Detect which cell encompasses the target text, then output its (x, y) center coordinate. 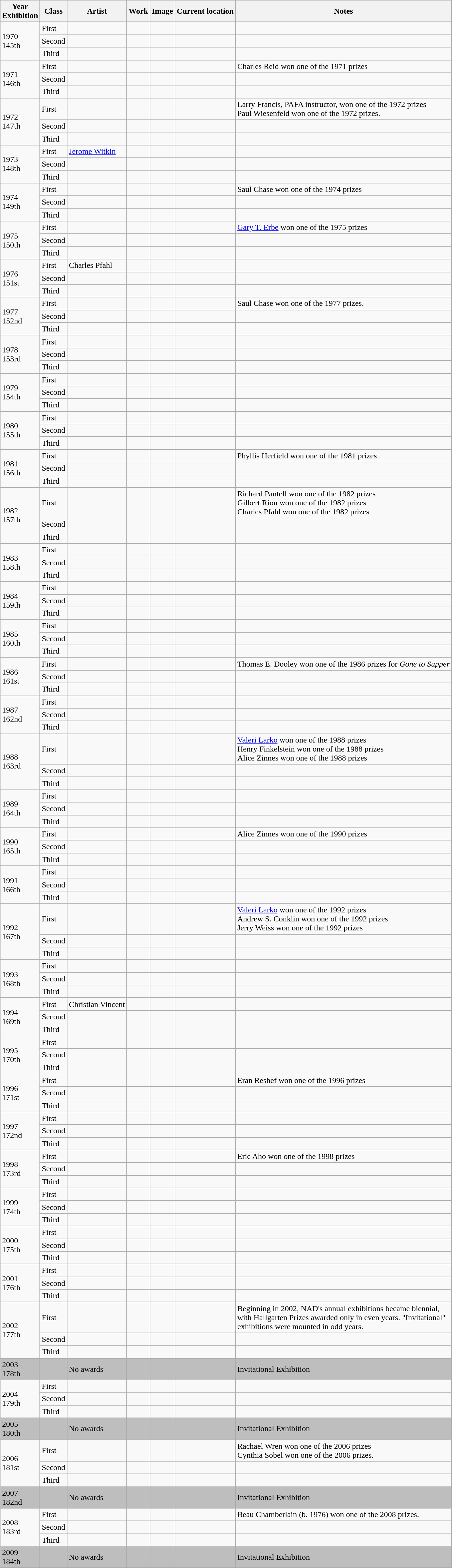
1981156th (20, 468)
Eran Reshef won one of the 1996 prizes (343, 1080)
1998173rd (20, 1169)
1985160th (20, 639)
2002177th (20, 1330)
1977152nd (20, 316)
Charles Reid won one of the 1971 prizes (343, 66)
Work (138, 11)
1973148th (20, 164)
Thomas E. Dooley won one of the 1986 prizes for Gone to Supper (343, 664)
1984159th (20, 600)
1980155th (20, 430)
Phyllis Herfield won one of the 1981 prizes (343, 456)
1995170th (20, 1055)
1986161st (20, 677)
1982157th (20, 515)
Current location (205, 11)
1987162nd (20, 715)
2000175th (20, 1245)
2009184th (20, 1557)
Beau Chamberlain (b. 1976) won one of the 2008 prizes. (343, 1515)
1989164th (20, 808)
Alice Zinnes won one of the 1990 prizes (343, 834)
1990165th (20, 847)
Valeri Larko won one of the 1992 prizesAndrew S. Conklin won one of the 1992 prizesJerry Weiss won one of the 1992 prizes (343, 919)
1994169th (20, 1017)
2008183rd (20, 1527)
2001176th (20, 1283)
1979154th (20, 392)
2006181st (20, 1463)
1974149th (20, 202)
2003178th (20, 1369)
Artist (97, 11)
Charles Pfahl (97, 265)
2007182nd (20, 1497)
Eric Aho won one of the 1998 prizes (343, 1156)
1991166th (20, 885)
1983158th (20, 562)
Rachael Wren won one of the 2006 prizesCynthia Sobel won one of the 2006 prizes. (343, 1450)
Valeri Larko won one of the 1988 prizesHenry Finkelstein won one of the 1988 prizesAlice Zinnes won one of the 1988 prizes (343, 749)
1975150th (20, 240)
Jerome Witkin (97, 151)
1970145th (20, 41)
Notes (343, 11)
Richard Pantell won one of the 1982 prizesGilbert Riou won one of the 1982 prizesCharles Pfahl won one of the 1982 prizes (343, 503)
1978153rd (20, 354)
1972147th (20, 121)
1976151st (20, 278)
2005180th (20, 1428)
1997172nd (20, 1131)
YearExhibition (20, 11)
1999174th (20, 1207)
1993168th (20, 979)
Image (162, 11)
1971146th (20, 79)
1996171st (20, 1093)
1992167th (20, 932)
Saul Chase won one of the 1977 prizes. (343, 303)
Gary T. Erbe won one of the 1975 prizes (343, 228)
Saul Chase won one of the 1974 prizes (343, 190)
1988163rd (20, 762)
Larry Francis, PAFA instructor, won one of the 1972 prizesPaul Wiesenfeld won one of the 1972 prizes. (343, 109)
Class (54, 11)
Christian Vincent (97, 1004)
2004179th (20, 1399)
